Return the [X, Y] coordinate for the center point of the cell that contains the specified text.  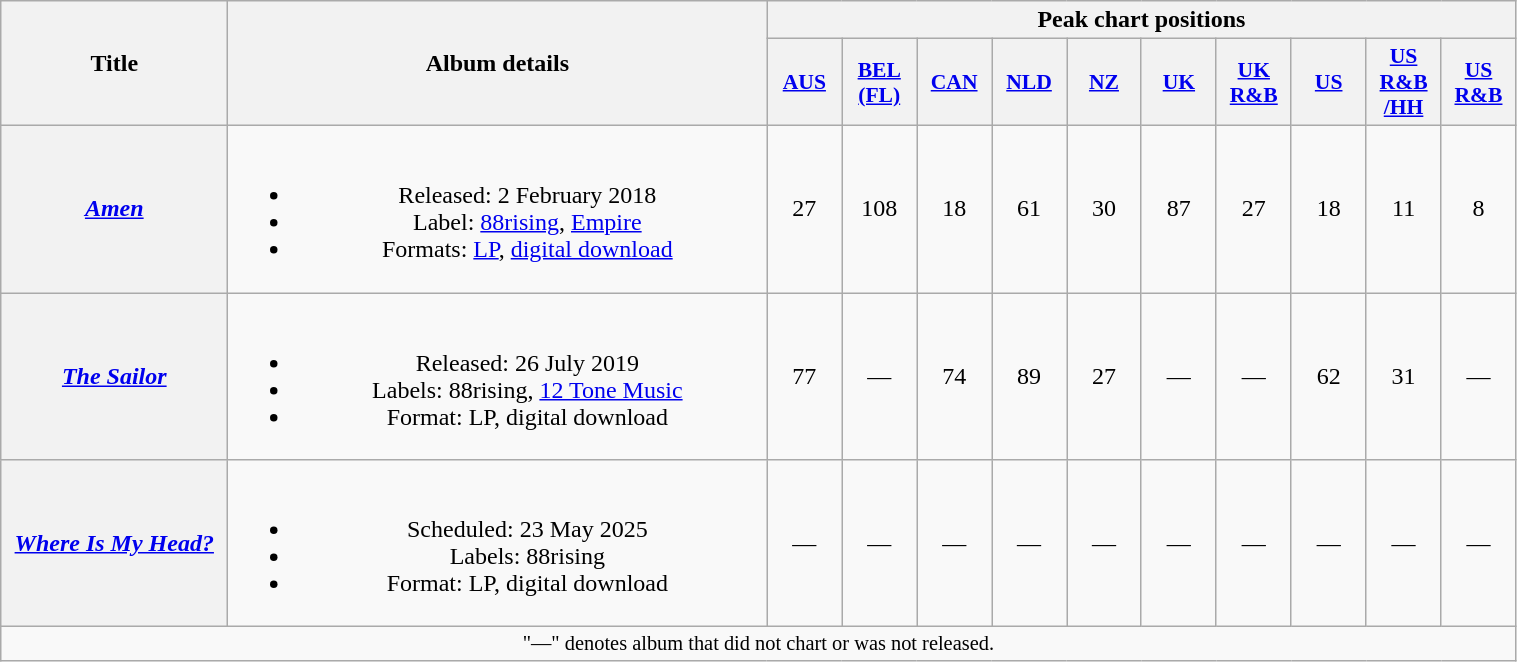
AUS [804, 82]
Amen [114, 208]
89 [1030, 376]
11 [1404, 208]
Album details [498, 64]
Scheduled: 23 May 2025Labels: 88risingFormat: LP, digital download [498, 544]
77 [804, 376]
Released: 26 July 2019Labels: 88rising, 12 Tone MusicFormat: LP, digital download [498, 376]
The Sailor [114, 376]
US [1328, 82]
BEL(FL) [880, 82]
US R&B [1478, 82]
"—" denotes album that did not chart or was not released. [758, 644]
108 [880, 208]
CAN [954, 82]
8 [1478, 208]
UK [1178, 82]
NLD [1030, 82]
Released: 2 February 2018Label: 88rising, EmpireFormats: LP, digital download [498, 208]
74 [954, 376]
31 [1404, 376]
62 [1328, 376]
87 [1178, 208]
Title [114, 64]
Peak chart positions [1142, 20]
61 [1030, 208]
30 [1104, 208]
NZ [1104, 82]
UKR&B [1254, 82]
Where Is My Head? [114, 544]
USR&B/HH [1404, 82]
